Return [x, y] of the center of cell containing provided text 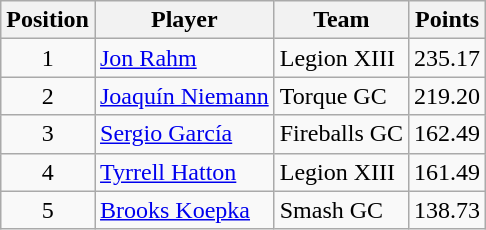
Brooks Koepka [184, 210]
4 [48, 172]
5 [48, 210]
235.17 [448, 58]
2 [48, 96]
161.49 [448, 172]
Smash GC [341, 210]
Fireballs GC [341, 134]
219.20 [448, 96]
3 [48, 134]
Points [448, 20]
138.73 [448, 210]
Torque GC [341, 96]
1 [48, 58]
Tyrrell Hatton [184, 172]
Sergio García [184, 134]
Player [184, 20]
Joaquín Niemann [184, 96]
Position [48, 20]
Jon Rahm [184, 58]
162.49 [448, 134]
Team [341, 20]
